Capture the cell that displays the provided text and extract its (X, Y) central coordinate. 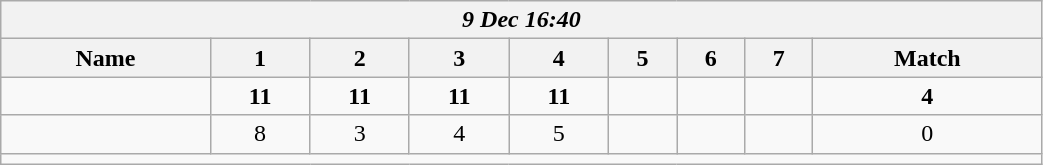
0 (928, 134)
Name (106, 58)
1 (260, 58)
9 Dec 16:40 (522, 20)
6 (711, 58)
8 (260, 134)
2 (360, 58)
Match (928, 58)
7 (779, 58)
